Find where the given text appears and provide that cell's center as (X, Y) coordinate. 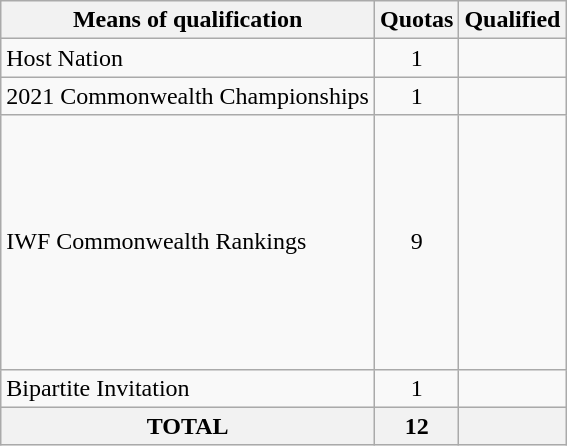
9 (416, 242)
Qualified (512, 20)
Quotas (416, 20)
Host Nation (188, 58)
2021 Commonwealth Championships (188, 96)
IWF Commonwealth Rankings (188, 242)
TOTAL (188, 426)
12 (416, 426)
Bipartite Invitation (188, 388)
Means of qualification (188, 20)
